Extract the (x, y) coordinate from the center of the cell holding the provided text.  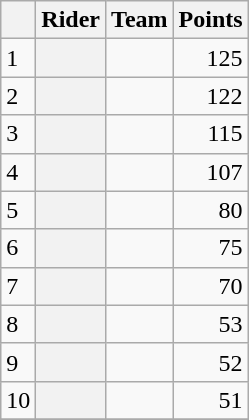
52 (210, 362)
3 (18, 134)
Points (210, 20)
Rider (71, 20)
7 (18, 286)
70 (210, 286)
8 (18, 324)
6 (18, 248)
9 (18, 362)
2 (18, 96)
125 (210, 58)
53 (210, 324)
115 (210, 134)
122 (210, 96)
80 (210, 210)
75 (210, 248)
10 (18, 400)
Team (140, 20)
107 (210, 172)
5 (18, 210)
1 (18, 58)
4 (18, 172)
51 (210, 400)
